Output the [X, Y] coordinate of the center of the cell containing the given text.  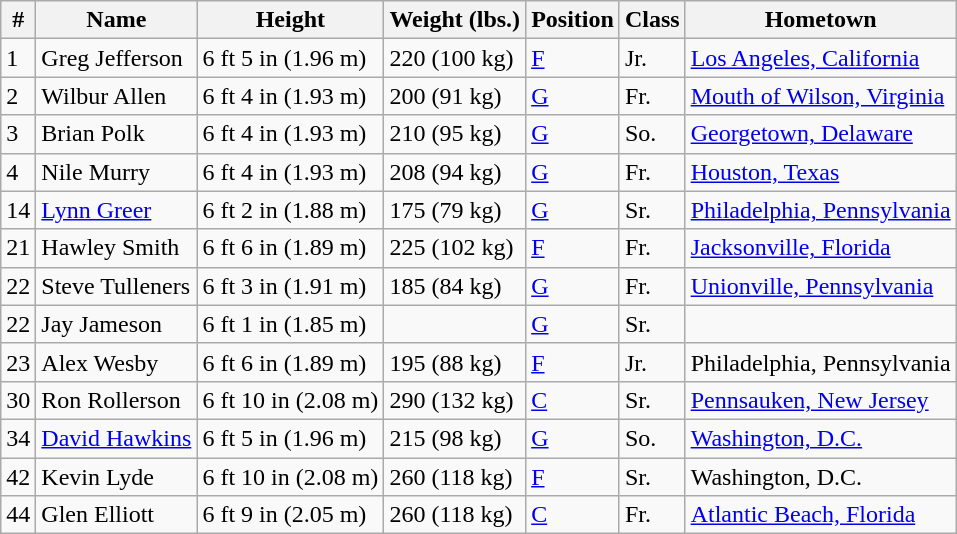
21 [18, 248]
6 ft 3 in (1.91 m) [290, 286]
225 (102 kg) [455, 248]
Hometown [820, 20]
Pennsauken, New Jersey [820, 400]
Greg Jefferson [116, 58]
6 ft 1 in (1.85 m) [290, 324]
Hawley Smith [116, 248]
Unionville, Pennsylvania [820, 286]
44 [18, 515]
Atlantic Beach, Florida [820, 515]
Name [116, 20]
2 [18, 96]
34 [18, 438]
Glen Elliott [116, 515]
Nile Murry [116, 172]
Lynn Greer [116, 210]
Houston, Texas [820, 172]
Height [290, 20]
210 (95 kg) [455, 134]
Mouth of Wilson, Virginia [820, 96]
185 (84 kg) [455, 286]
Jay Jameson [116, 324]
Ron Rollerson [116, 400]
6 ft 9 in (2.05 m) [290, 515]
4 [18, 172]
200 (91 kg) [455, 96]
Brian Polk [116, 134]
220 (100 kg) [455, 58]
175 (79 kg) [455, 210]
Weight (lbs.) [455, 20]
# [18, 20]
Class [652, 20]
195 (88 kg) [455, 362]
6 ft 2 in (1.88 m) [290, 210]
14 [18, 210]
Alex Wesby [116, 362]
Position [573, 20]
Jacksonville, Florida [820, 248]
Steve Tulleners [116, 286]
208 (94 kg) [455, 172]
Wilbur Allen [116, 96]
30 [18, 400]
215 (98 kg) [455, 438]
Kevin Lyde [116, 477]
David Hawkins [116, 438]
3 [18, 134]
Los Angeles, California [820, 58]
23 [18, 362]
42 [18, 477]
1 [18, 58]
290 (132 kg) [455, 400]
Georgetown, Delaware [820, 134]
